Search for the cell housing the specified text and yield its (X, Y) center coordinate. 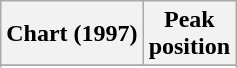
Chart (1997) (72, 34)
Peakposition (189, 34)
